Scan for the cell matching the given text and deliver its [x, y] coordinate at center. 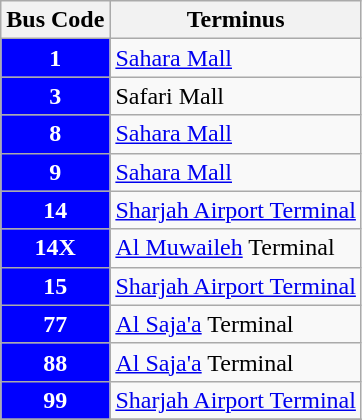
3 [56, 96]
Safari Mall [236, 96]
14 [56, 210]
88 [56, 362]
Terminus [236, 20]
77 [56, 324]
14X [56, 248]
15 [56, 286]
1 [56, 58]
9 [56, 172]
99 [56, 400]
Al Muwaileh Terminal [236, 248]
8 [56, 134]
Bus Code [56, 20]
